Find where the given text appears and provide that cell's center as [x, y] coordinate. 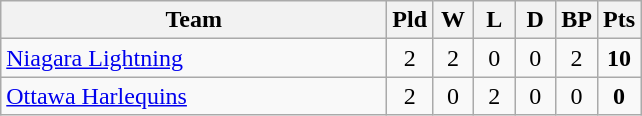
Pts [618, 20]
D [536, 20]
BP [577, 20]
W [454, 20]
Pld [410, 20]
Ottawa Harlequins [194, 96]
Team [194, 20]
L [494, 20]
Niagara Lightning [194, 58]
10 [618, 58]
